Scan for the cell matching the given text and deliver its [X, Y] coordinate at center. 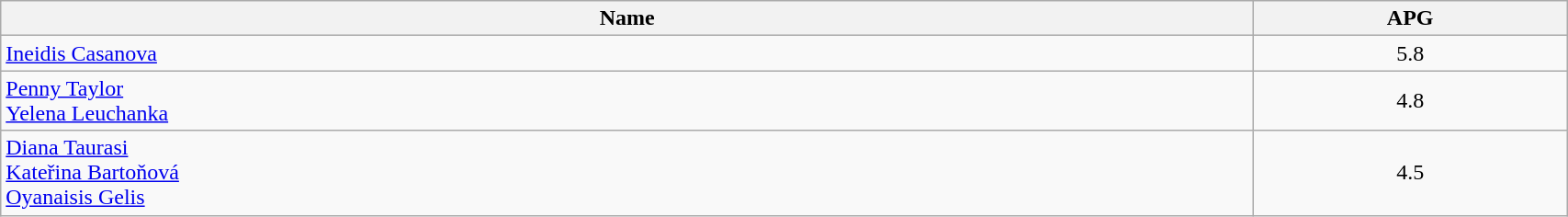
Penny Taylor Yelena Leuchanka [627, 101]
Name [627, 18]
5.8 [1411, 53]
Ineidis Casanova [627, 53]
4.8 [1411, 101]
APG [1411, 18]
Diana Taurasi Kateřina Bartoňová Oyanaisis Gelis [627, 173]
4.5 [1411, 173]
